For the text-containing cell, return its midpoint in [X, Y] coordinate format. 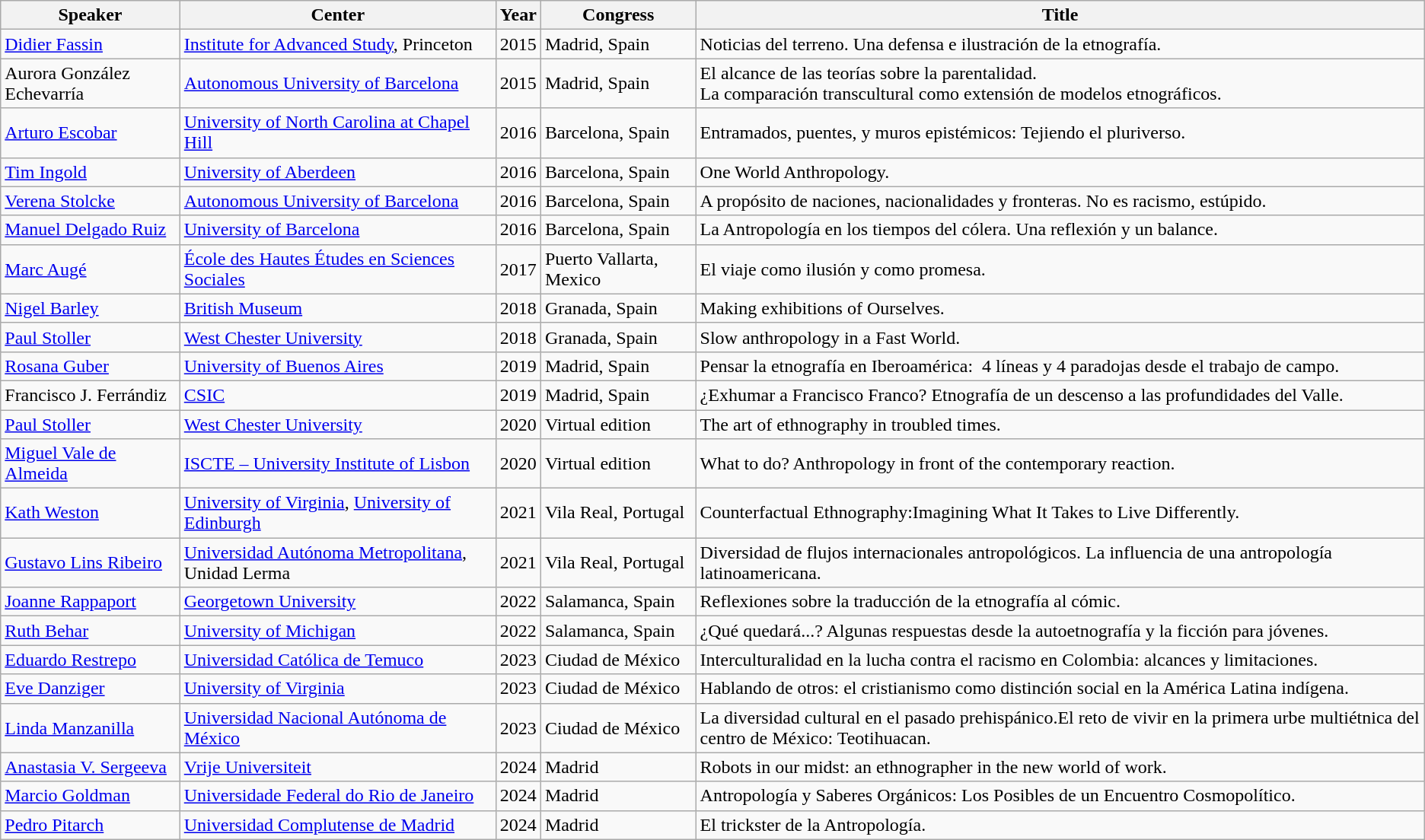
2017 [518, 269]
Universidad Autónoma Metropolitana, Unidad Lerma [338, 563]
Entramados, puentes, y muros epistémicos: Tejiendo el pluriverso. [1060, 132]
University of Aberdeen [338, 172]
Marcio Goldman [91, 796]
¿Exhumar a Francisco Franco? Etnografía de un descenso a las profundidades del Valle. [1060, 395]
Title [1060, 15]
Manuel Delgado Ruiz [91, 230]
Tim Ingold [91, 172]
Reflexiones sobre la traducción de la etnografía al cómic. [1060, 602]
Francisco J. Ferrándiz [91, 395]
Didier Fassin [91, 44]
El viaje como ilusión y como promesa. [1060, 269]
Ruth Behar [91, 631]
Arturo Escobar [91, 132]
Vrije Universiteit [338, 767]
ISCTE – University Institute of Lisbon [338, 464]
Pensar la etnografía en Iberoamérica: 4 líneas y 4 paradojas desde el trabajo de campo. [1060, 366]
Counterfactual Ethnography:Imagining What It Takes to Live Differently. [1060, 513]
Georgetown University [338, 602]
CSIC [338, 395]
Universidad Complutense de Madrid [338, 825]
Pedro Pitarch [91, 825]
British Museum [338, 308]
Nigel Barley [91, 308]
Marc Augé [91, 269]
Eduardo Restrepo [91, 660]
University of Virginia [338, 689]
Gustavo Lins Ribeiro [91, 563]
Kath Weston [91, 513]
Hablando de otros: el cristianismo como distinción social en la América Latina indígena. [1060, 689]
The art of ethnography in troubled times. [1060, 424]
Interculturalidad en la lucha contra el racismo en Colombia: alcances y limitaciones. [1060, 660]
Aurora González Echevarría [91, 84]
Rosana Guber [91, 366]
Noticias del terreno. Una defensa e ilustración de la etnografía. [1060, 44]
Joanne Rappaport [91, 602]
One World Anthropology. [1060, 172]
Making exhibitions of Ourselves. [1060, 308]
Slow anthropology in a Fast World. [1060, 337]
Miguel Vale de Almeida [91, 464]
Verena Stolcke [91, 201]
École des Hautes Études en Sciences Sociales [338, 269]
La Antropología en los tiempos del cólera. Una reflexión y un balance. [1060, 230]
Universidade Federal do Rio de Janeiro [338, 796]
University of Buenos Aires [338, 366]
El alcance de las teorías sobre la parentalidad.La comparación transcultural como extensión de modelos etnográficos. [1060, 84]
Puerto Vallarta, Mexico [618, 269]
Robots in our midst: an ethnographer in the new world of work. [1060, 767]
University of North Carolina at Chapel Hill [338, 132]
Universidad Nacional Autónoma de México [338, 727]
El trickster de la Antropología. [1060, 825]
Speaker [91, 15]
Anastasia V. Sergeeva [91, 767]
A propósito de naciones, nacionalidades y fronteras. No es racismo, estúpido. [1060, 201]
Linda Manzanilla [91, 727]
Diversidad de flujos internacionales antropológicos. La influencia de una antropología latinoamericana. [1060, 563]
University of Barcelona [338, 230]
University of Michigan [338, 631]
Universidad Católica de Temuco [338, 660]
Year [518, 15]
¿Qué quedará...? Algunas respuestas desde la autoetnografía y la ficción para jóvenes. [1060, 631]
Congress [618, 15]
What to do? Anthropology in front of the contemporary reaction. [1060, 464]
Eve Danziger [91, 689]
Center [338, 15]
Institute for Advanced Study, Princeton [338, 44]
Antropología y Saberes Orgánicos: Los Posibles de un Encuentro Cosmopolítico. [1060, 796]
University of Virginia, University of Edinburgh [338, 513]
La diversidad cultural en el pasado prehispánico.El reto de vivir en la primera urbe multiétnica del centro de México: Teotihuacan. [1060, 727]
